Return the [x, y] coordinate for the center point of the cell that contains the specified text.  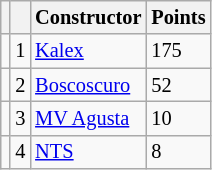
4 [20, 152]
2 [20, 85]
10 [178, 118]
3 [20, 118]
1 [20, 51]
Boscoscuro [88, 85]
Kalex [88, 51]
8 [178, 152]
175 [178, 51]
MV Agusta [88, 118]
Points [178, 17]
52 [178, 85]
NTS [88, 152]
Constructor [88, 17]
